Scan for the cell matching the given text and deliver its (x, y) coordinate at center. 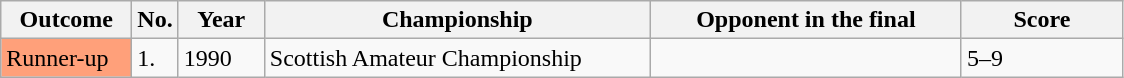
Opponent in the final (806, 20)
1990 (221, 58)
Runner-up (66, 58)
Year (221, 20)
Scottish Amateur Championship (457, 58)
1. (155, 58)
No. (155, 20)
Outcome (66, 20)
5–9 (1042, 58)
Score (1042, 20)
Championship (457, 20)
